Identify which cell holds the provided text, then report its [x, y] central coordinate. 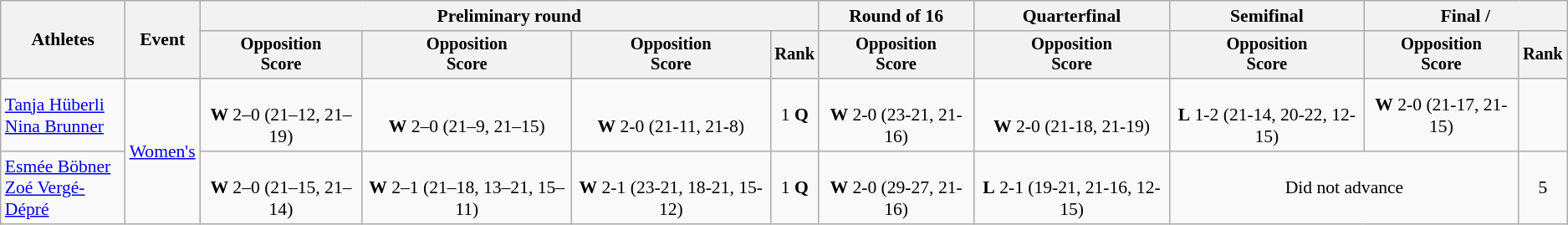
Athletes [64, 40]
Tanja HüberliNina Brunner [64, 115]
Final / [1465, 16]
W 2-0 (23-21, 21-16) [896, 115]
W 2-1 (23-21, 18-21, 15-12) [671, 187]
L 1-2 (21-14, 20-22, 12-15) [1267, 115]
W 2-0 (21-17, 21-15) [1442, 115]
Esmée BöbnerZoé Vergé-Dépré [64, 187]
W 2–0 (21–15, 21–14) [281, 187]
W 2–1 (21–18, 13–21, 15–11) [467, 187]
W 2-0 (21-18, 21-19) [1072, 115]
5 [1543, 187]
Women's [162, 151]
Did not advance [1345, 187]
W 2-0 (21-11, 21-8) [671, 115]
W 2–0 (21–9, 21–15) [467, 115]
Semifinal [1267, 16]
W 2–0 (21–12, 21–19) [281, 115]
Event [162, 40]
Round of 16 [896, 16]
W 2-0 (29-27, 21-16) [896, 187]
L 2-1 (19-21, 21-16, 12-15) [1072, 187]
Quarterfinal [1072, 16]
Preliminary round [509, 16]
